Locate the cell with the specified text and output its [x, y] center coordinate. 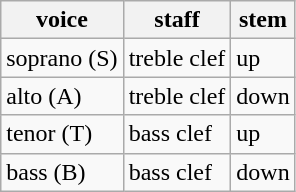
voice [62, 20]
bass (B) [62, 172]
stem [263, 20]
soprano (S) [62, 58]
alto (A) [62, 96]
tenor (T) [62, 134]
staff [177, 20]
